Output the (X, Y) coordinate of the center of the cell containing the given text.  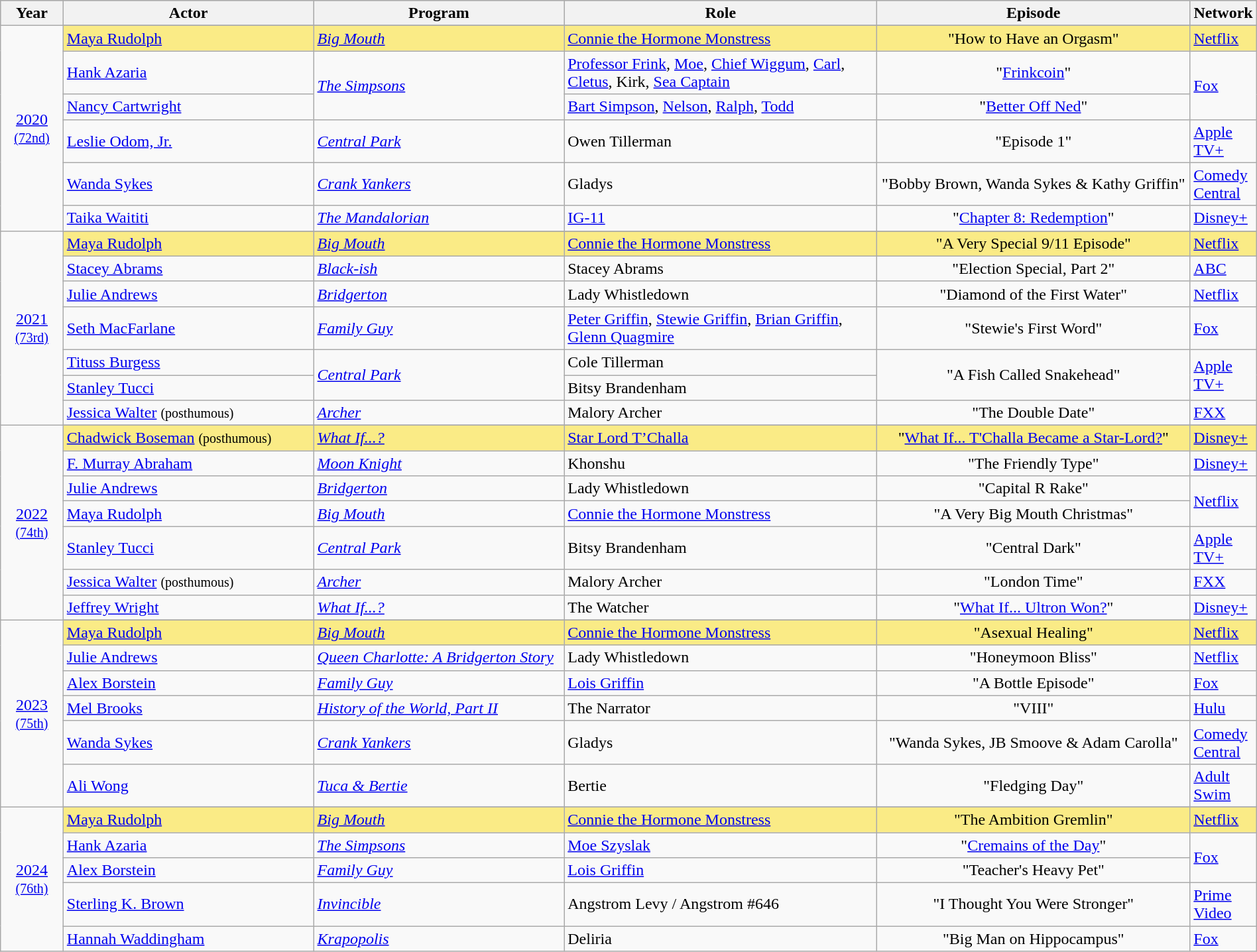
"London Time" (1034, 582)
Angstrom Levy / Angstrom #646 (721, 904)
"Frinkcoin" (1034, 73)
"Chapter 8: Redemption" (1034, 218)
Seth MacFarlane (188, 327)
Actor (188, 13)
Role (721, 13)
"Bobby Brown, Wanda Sykes & Kathy Griffin" (1034, 184)
Mel Brooks (188, 708)
Krapopolis (439, 939)
Queen Charlotte: A Bridgerton Story (439, 658)
"Wanda Sykes, JB Smoove & Adam Carolla" (1034, 743)
Khonshu (721, 463)
2023(75th) (32, 713)
Hulu (1223, 708)
"Cremains of the Day" (1034, 845)
Hannah Waddingham (188, 939)
Jeffrey Wright (188, 607)
"Fledging Day" (1034, 785)
Cole Tillerman (721, 362)
Nancy Cartwright (188, 107)
"VIII" (1034, 708)
Episode (1034, 13)
Chadwick Boseman (posthumous) (188, 438)
Tuca & Bertie (439, 785)
"Better Off Ned" (1034, 107)
"Diamond of the First Water" (1034, 294)
The Narrator (721, 708)
Black-ish (439, 268)
"Episode 1" (1034, 141)
Tituss Burgess (188, 362)
"Capital R Rake" (1034, 489)
"Stewie's First Word" (1034, 327)
Leslie Odom, Jr. (188, 141)
"A Very Big Mouth Christmas" (1034, 514)
Adult Swim (1223, 785)
History of the World, Part II (439, 708)
"What If... Ultron Won?" (1034, 607)
"How to Have an Orgasm" (1034, 38)
ABC (1223, 268)
2020(72nd) (32, 129)
"The Double Date" (1034, 413)
"Teacher's Heavy Pet" (1034, 870)
2024(76th) (32, 879)
Taika Waititi (188, 218)
The Mandalorian (439, 218)
Year (32, 13)
Peter Griffin, Stewie Griffin, Brian Griffin, Glenn Quagmire (721, 327)
"What If... T'Challa Became a Star-Lord?" (1034, 438)
Bart Simpson, Nelson, Ralph, Todd (721, 107)
"A Bottle Episode" (1034, 683)
"Election Special, Part 2" (1034, 268)
"Asexual Healing" (1034, 632)
"A Fish Called Snakehead" (1034, 375)
Prime Video (1223, 904)
The Watcher (721, 607)
Sterling K. Brown (188, 904)
Deliria (721, 939)
"Honeymoon Bliss" (1034, 658)
F. Murray Abraham (188, 463)
Bertie (721, 785)
"Central Dark" (1034, 548)
Moe Szyslak (721, 845)
"Big Man on Hippocampus" (1034, 939)
"The Ambition Gremlin" (1034, 819)
Star Lord T’Challa (721, 438)
Ali Wong (188, 785)
Professor Frink, Moe, Chief Wiggum, Carl, Cletus, Kirk, Sea Captain (721, 73)
Moon Knight (439, 463)
IG-11 (721, 218)
Invincible (439, 904)
"A Very Special 9/11 Episode" (1034, 243)
Program (439, 13)
"I Thought You Were Stronger" (1034, 904)
2021(73rd) (32, 327)
2022(74th) (32, 522)
Owen Tillerman (721, 141)
"The Friendly Type" (1034, 463)
Network (1223, 13)
